Pinpoint the cell where the given text exists, returning its [x, y] midpoint coordinate. 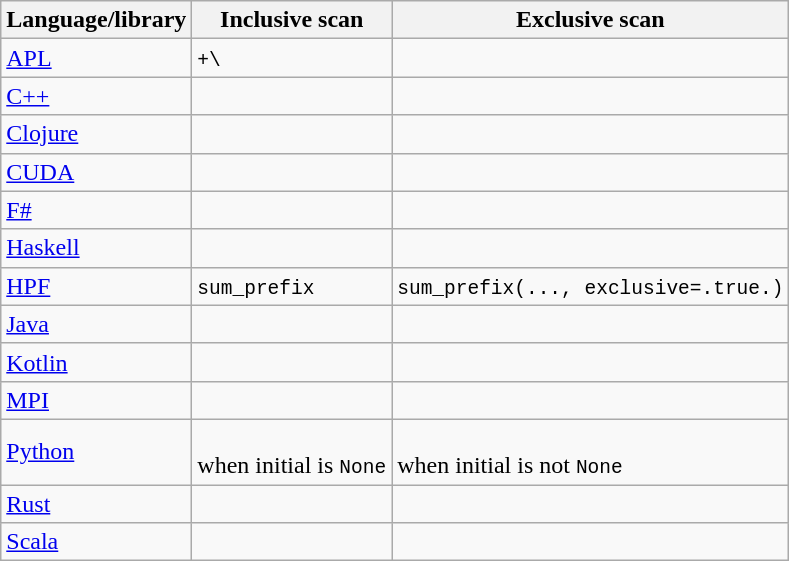
Clojure [96, 134]
F# [96, 210]
when initial is not None [590, 452]
Language/library [96, 20]
Inclusive scan [292, 20]
Exclusive scan [590, 20]
Scala [96, 542]
CUDA [96, 172]
sum_prefix [292, 286]
C++ [96, 96]
Kotlin [96, 362]
+\ [292, 58]
Haskell [96, 248]
sum_prefix(..., exclusive=.true.) [590, 286]
when initial is None [292, 452]
Rust [96, 503]
HPF [96, 286]
APL [96, 58]
Java [96, 324]
Python [96, 452]
MPI [96, 400]
